Locate the cell with the specified text and output its [x, y] center coordinate. 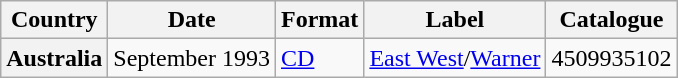
4509935102 [612, 58]
CD [320, 58]
Country [54, 20]
Catalogue [612, 20]
Format [320, 20]
Date [192, 20]
Label [455, 20]
East West/Warner [455, 58]
September 1993 [192, 58]
Australia [54, 58]
